Return [x, y] of the center of cell containing provided text 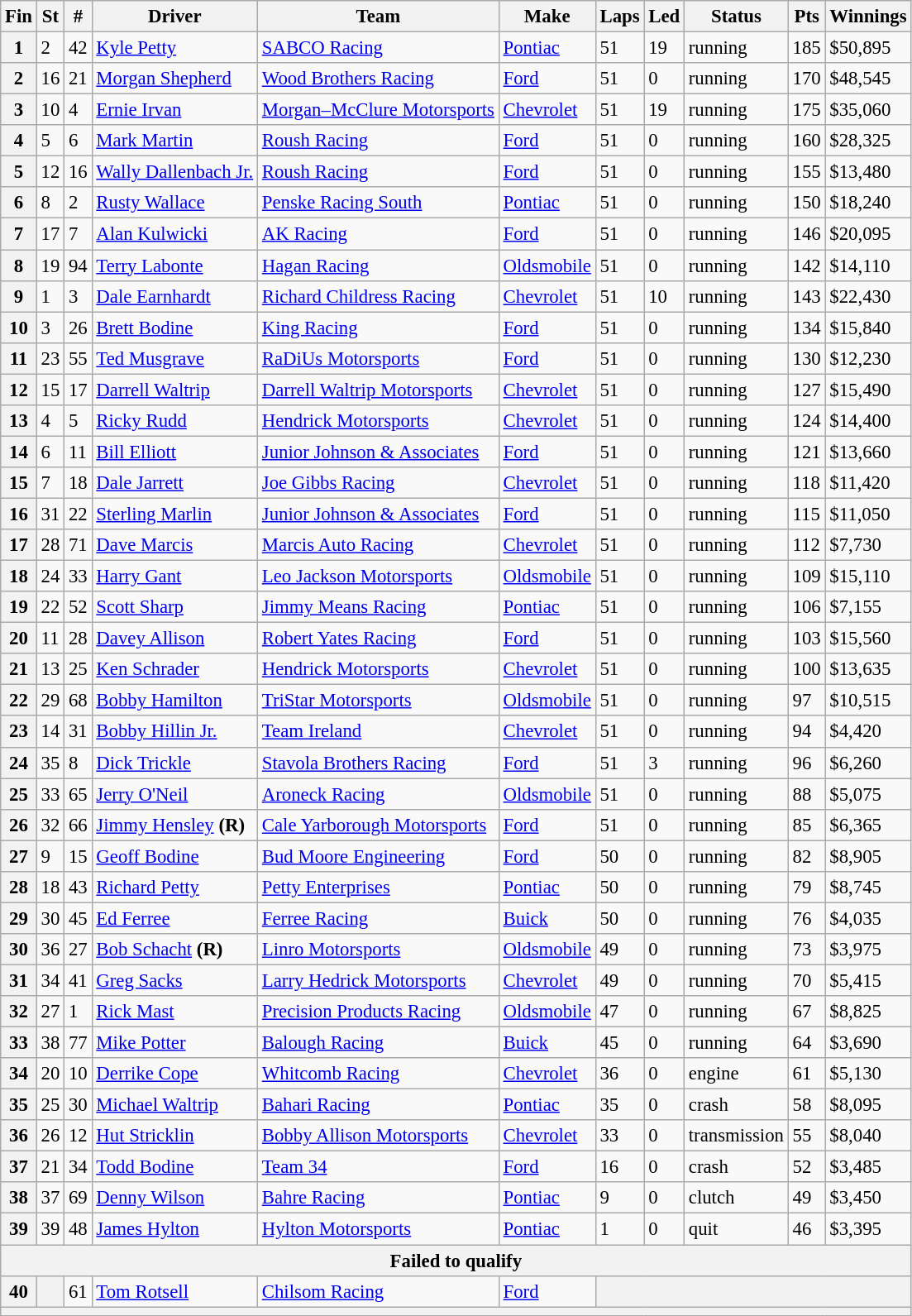
Chilsom Racing [378, 1291]
Ernie Irvan [174, 110]
Cale Yarborough Motorsports [378, 825]
Ken Schrader [174, 669]
RaDiUs Motorsports [378, 358]
43 [78, 888]
$22,430 [868, 296]
$8,040 [868, 1136]
$3,395 [868, 1229]
127 [807, 390]
King Racing [378, 328]
Linro Motorsports [378, 950]
Alan Kulwicki [174, 234]
155 [807, 172]
Bahari Racing [378, 1105]
$3,450 [868, 1199]
$13,480 [868, 172]
Ted Musgrave [174, 358]
Geoff Bodine [174, 856]
Whitcomb Racing [378, 1074]
Richard Childress Racing [378, 296]
Bahre Racing [378, 1199]
134 [807, 328]
118 [807, 483]
Scott Sharp [174, 607]
$18,240 [868, 203]
109 [807, 577]
Morgan–McClure Motorsports [378, 110]
106 [807, 607]
$20,095 [868, 234]
Winnings [868, 17]
Greg Sacks [174, 980]
$11,420 [868, 483]
Driver [174, 17]
48 [78, 1229]
76 [807, 918]
TriStar Motorsports [378, 701]
Darrell Waltrip [174, 390]
Mike Potter [174, 1043]
transmission [736, 1136]
Sterling Marlin [174, 514]
Led [665, 17]
Pts [807, 17]
$14,110 [868, 266]
112 [807, 545]
$14,400 [868, 421]
146 [807, 234]
Bob Schacht (R) [174, 950]
Tom Rotsell [174, 1291]
AK Racing [378, 234]
Davey Allison [174, 639]
$6,260 [868, 763]
69 [78, 1199]
Fin [19, 17]
Bud Moore Engineering [378, 856]
Laps [620, 17]
115 [807, 514]
Darrell Waltrip Motorsports [378, 390]
65 [78, 794]
70 [807, 980]
Team 34 [378, 1167]
77 [78, 1043]
Ed Ferree [174, 918]
St [50, 17]
Hut Stricklin [174, 1136]
Bill Elliott [174, 452]
143 [807, 296]
$50,895 [868, 48]
Bobby Hamilton [174, 701]
79 [807, 888]
Team [378, 17]
$5,415 [868, 980]
88 [807, 794]
170 [807, 79]
$11,050 [868, 514]
Dale Jarrett [174, 483]
124 [807, 421]
$8,905 [868, 856]
Jimmy Hensley (R) [174, 825]
Hagan Racing [378, 266]
Robert Yates Racing [378, 639]
Hylton Motorsports [378, 1229]
$3,975 [868, 950]
$7,730 [868, 545]
Wally Dallenbach Jr. [174, 172]
Derrike Cope [174, 1074]
Precision Products Racing [378, 1012]
Richard Petty [174, 888]
engine [736, 1074]
Todd Bodine [174, 1167]
Failed to qualify [456, 1261]
Status [736, 17]
64 [807, 1043]
$15,110 [868, 577]
$7,155 [868, 607]
Balough Racing [378, 1043]
185 [807, 48]
47 [620, 1012]
$8,745 [868, 888]
$4,035 [868, 918]
Harry Gant [174, 577]
68 [78, 701]
150 [807, 203]
Denny Wilson [174, 1199]
$8,095 [868, 1105]
$35,060 [868, 110]
$10,515 [868, 701]
$4,420 [868, 732]
$5,130 [868, 1074]
Marcis Auto Racing [378, 545]
$3,485 [868, 1167]
Dave Marcis [174, 545]
97 [807, 701]
40 [19, 1291]
$15,840 [868, 328]
41 [78, 980]
Joe Gibbs Racing [378, 483]
Kyle Petty [174, 48]
$6,365 [868, 825]
Dick Trickle [174, 763]
Wood Brothers Racing [378, 79]
Make [547, 17]
142 [807, 266]
96 [807, 763]
103 [807, 639]
clutch [736, 1199]
130 [807, 358]
Leo Jackson Motorsports [378, 577]
175 [807, 110]
42 [78, 48]
Ferree Racing [378, 918]
$13,660 [868, 452]
100 [807, 669]
73 [807, 950]
121 [807, 452]
quit [736, 1229]
$48,545 [868, 79]
71 [78, 545]
46 [807, 1229]
Brett Bodine [174, 328]
Dale Earnhardt [174, 296]
Rick Mast [174, 1012]
Penske Racing South [378, 203]
67 [807, 1012]
Terry Labonte [174, 266]
Bobby Hillin Jr. [174, 732]
Mark Martin [174, 141]
Michael Waltrip [174, 1105]
Stavola Brothers Racing [378, 763]
$12,230 [868, 358]
SABCO Racing [378, 48]
$28,325 [868, 141]
Bobby Allison Motorsports [378, 1136]
Petty Enterprises [378, 888]
58 [807, 1105]
$13,635 [868, 669]
Ricky Rudd [174, 421]
85 [807, 825]
# [78, 17]
Aroneck Racing [378, 794]
$15,490 [868, 390]
160 [807, 141]
66 [78, 825]
Jerry O'Neil [174, 794]
James Hylton [174, 1229]
Team Ireland [378, 732]
$8,825 [868, 1012]
Rusty Wallace [174, 203]
$5,075 [868, 794]
Jimmy Means Racing [378, 607]
$15,560 [868, 639]
82 [807, 856]
Larry Hedrick Motorsports [378, 980]
Morgan Shepherd [174, 79]
$3,690 [868, 1043]
